Locate the cell with the specified text and output its (x, y) center coordinate. 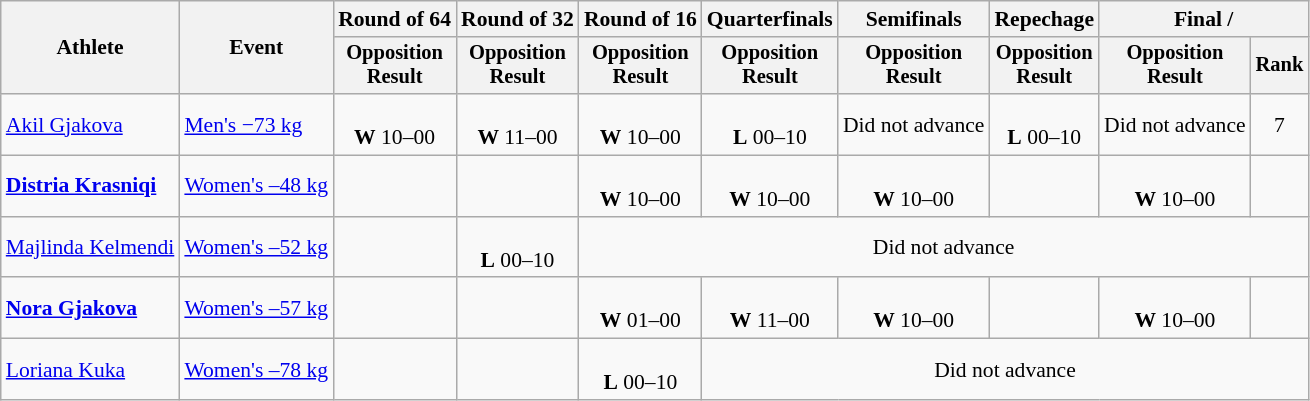
Repechage (1044, 19)
Nora Gjakova (90, 308)
Akil Gjakova (90, 124)
Quarterfinals (770, 19)
Round of 32 (518, 19)
Event (256, 48)
Men's −73 kg (256, 124)
Distria Krasniqi (90, 186)
Round of 16 (640, 19)
Women's –78 kg (256, 370)
Majlinda Kelmendi (90, 248)
W 01–00 (640, 308)
Semifinals (914, 19)
Women's –57 kg (256, 308)
Final / (1204, 19)
7 (1280, 124)
Loriana Kuka (90, 370)
Women's –52 kg (256, 248)
Round of 64 (394, 19)
Women's –48 kg (256, 186)
Rank (1280, 66)
Athlete (90, 48)
